Return (X, Y) of the center of cell containing provided text 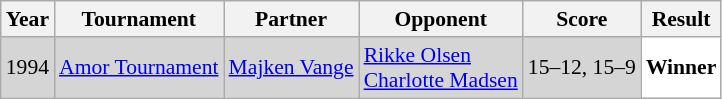
Majken Vange (292, 68)
Tournament (139, 19)
Result (682, 19)
15–12, 15–9 (582, 68)
Rikke Olsen Charlotte Madsen (441, 68)
Opponent (441, 19)
Winner (682, 68)
Partner (292, 19)
Year (28, 19)
1994 (28, 68)
Amor Tournament (139, 68)
Score (582, 19)
